Return the (x, y) coordinate for the center point of the cell that contains the specified text.  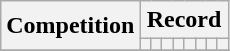
Record (184, 20)
Competition (70, 26)
